Output the [x, y] coordinate of the center of the cell containing the given text.  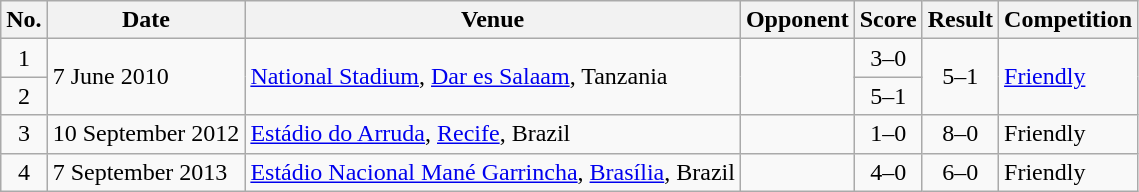
Date [146, 20]
Opponent [797, 20]
1–0 [888, 134]
3–0 [888, 58]
7 September 2013 [146, 172]
2 [24, 96]
3 [24, 134]
10 September 2012 [146, 134]
Competition [1068, 20]
Result [960, 20]
7 June 2010 [146, 77]
Estádio Nacional Mané Garrincha, Brasília, Brazil [493, 172]
Venue [493, 20]
6–0 [960, 172]
Estádio do Arruda, Recife, Brazil [493, 134]
8–0 [960, 134]
Score [888, 20]
No. [24, 20]
4–0 [888, 172]
1 [24, 58]
National Stadium, Dar es Salaam, Tanzania [493, 77]
4 [24, 172]
